Identify which cell holds the provided text, then report its [x, y] central coordinate. 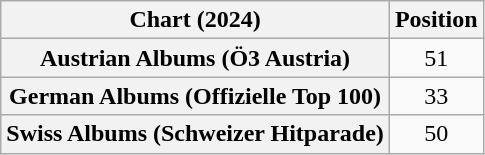
50 [436, 134]
Position [436, 20]
33 [436, 96]
Austrian Albums (Ö3 Austria) [196, 58]
Swiss Albums (Schweizer Hitparade) [196, 134]
51 [436, 58]
German Albums (Offizielle Top 100) [196, 96]
Chart (2024) [196, 20]
